For the text-containing cell, return its midpoint in [X, Y] coordinate format. 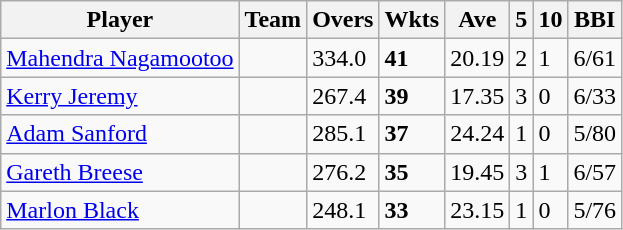
276.2 [343, 172]
Mahendra Nagamootoo [120, 58]
19.45 [478, 172]
Kerry Jeremy [120, 96]
Player [120, 20]
248.1 [343, 210]
6/57 [595, 172]
41 [412, 58]
10 [550, 20]
37 [412, 134]
24.24 [478, 134]
5 [522, 20]
6/61 [595, 58]
Marlon Black [120, 210]
39 [412, 96]
5/80 [595, 134]
Wkts [412, 20]
17.35 [478, 96]
23.15 [478, 210]
Ave [478, 20]
Adam Sanford [120, 134]
334.0 [343, 58]
5/76 [595, 210]
20.19 [478, 58]
2 [522, 58]
267.4 [343, 96]
BBI [595, 20]
Team [273, 20]
6/33 [595, 96]
285.1 [343, 134]
33 [412, 210]
35 [412, 172]
Gareth Breese [120, 172]
Overs [343, 20]
